From the cell containing the given text, extract its center point as [X, Y] coordinate. 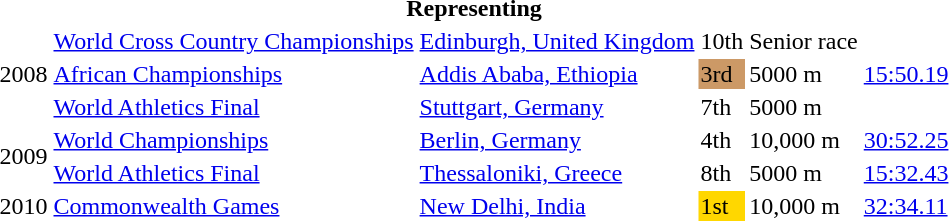
African Championships [234, 74]
7th [722, 107]
1st [722, 206]
Edinburgh, United Kingdom [557, 41]
World Championships [234, 140]
Thessaloniki, Greece [557, 173]
Berlin, Germany [557, 140]
8th [722, 173]
Stuttgart, Germany [557, 107]
World Cross Country Championships [234, 41]
Senior race [804, 41]
10th [722, 41]
New Delhi, India [557, 206]
Addis Ababa, Ethiopia [557, 74]
Commonwealth Games [234, 206]
4th [722, 140]
3rd [722, 74]
